Pinpoint the cell where the given text exists, returning its [X, Y] midpoint coordinate. 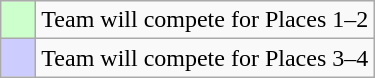
Team will compete for Places 3–4 [205, 58]
Team will compete for Places 1–2 [205, 20]
